Return the (X, Y) coordinate for the center point of the cell that contains the specified text.  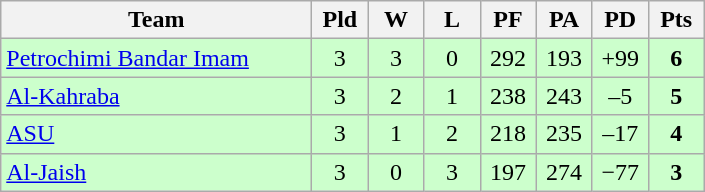
Al-Jaish (156, 172)
W (396, 20)
−77 (620, 172)
235 (564, 134)
243 (564, 96)
–17 (620, 134)
Petrochimi Bandar Imam (156, 58)
238 (508, 96)
PF (508, 20)
ASU (156, 134)
193 (564, 58)
4 (676, 134)
L (452, 20)
197 (508, 172)
Pld (340, 20)
–5 (620, 96)
PD (620, 20)
6 (676, 58)
5 (676, 96)
218 (508, 134)
Pts (676, 20)
292 (508, 58)
Team (156, 20)
274 (564, 172)
+99 (620, 58)
Al-Kahraba (156, 96)
PA (564, 20)
